Find where the given text appears and provide that cell's center as (x, y) coordinate. 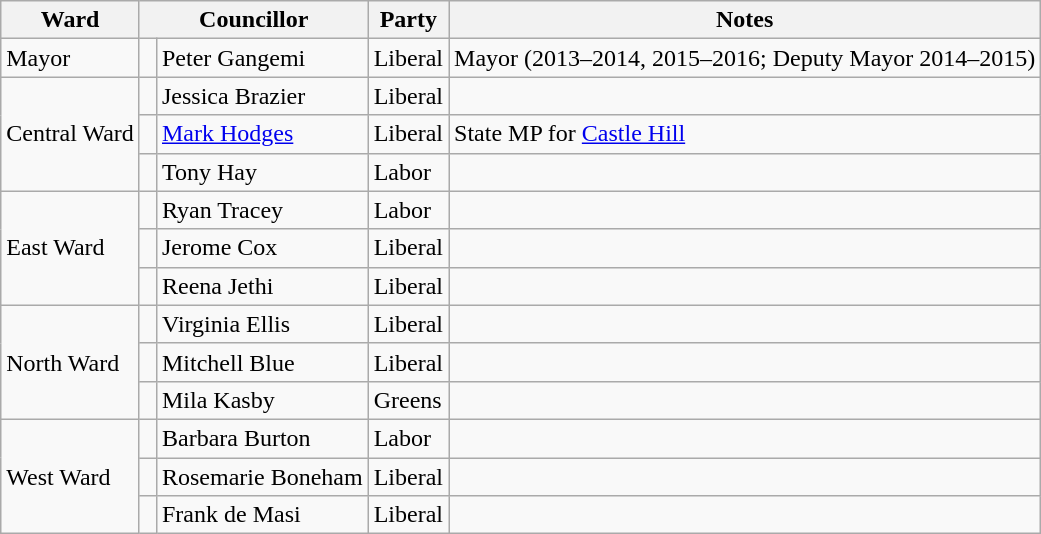
Jerome Cox (262, 248)
Mark Hodges (262, 134)
East Ward (70, 248)
Mayor (2013–2014, 2015–2016; Deputy Mayor 2014–2015) (745, 58)
Mila Kasby (262, 400)
North Ward (70, 362)
State MP for Castle Hill (745, 134)
Mitchell Blue (262, 362)
Barbara Burton (262, 438)
Central Ward (70, 134)
Tony Hay (262, 172)
Councillor (254, 20)
Party (408, 20)
Rosemarie Boneham (262, 477)
Jessica Brazier (262, 96)
West Ward (70, 476)
Ryan Tracey (262, 210)
Ward (70, 20)
Mayor (70, 58)
Greens (408, 400)
Peter Gangemi (262, 58)
Frank de Masi (262, 515)
Virginia Ellis (262, 324)
Notes (745, 20)
Reena Jethi (262, 286)
